Detect which cell encompasses the target text, then output its [X, Y] center coordinate. 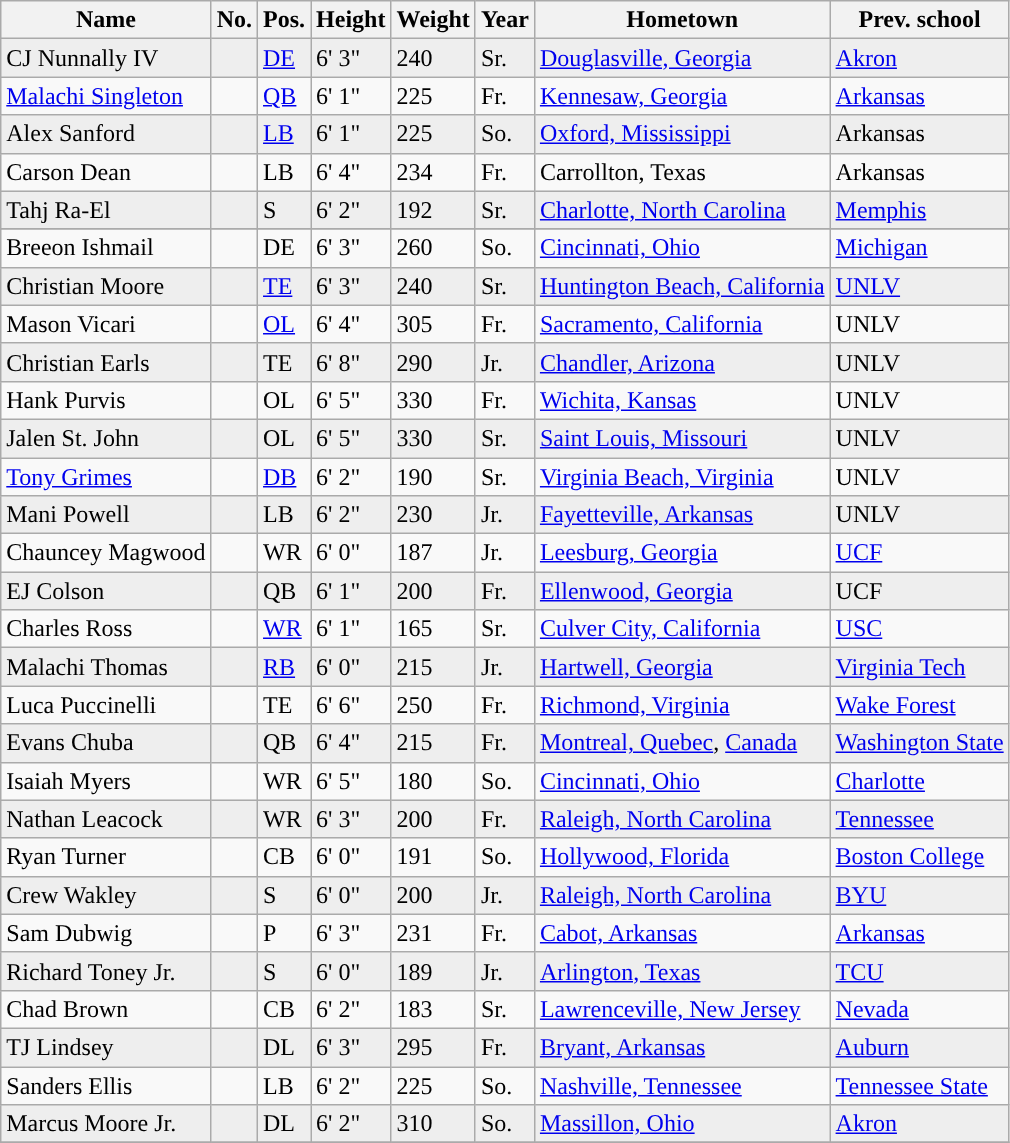
305 [433, 324]
290 [433, 362]
Chandler, Arizona [682, 362]
192 [433, 210]
295 [433, 1047]
165 [433, 629]
Chauncey Magwood [106, 553]
Charlotte, North Carolina [682, 210]
EJ Colson [106, 591]
230 [433, 515]
6' 8" [351, 362]
Alex Sanford [106, 134]
183 [433, 1009]
191 [433, 857]
Hank Purvis [106, 400]
Arlington, Texas [682, 971]
Pos. [284, 20]
Carrollton, Texas [682, 172]
Massillon, Ohio [682, 1124]
Michigan [920, 248]
CJ Nunnally IV [106, 58]
Leesburg, Georgia [682, 553]
Malachi Thomas [106, 667]
Virginia Beach, Virginia [682, 477]
Ellenwood, Georgia [682, 591]
Tennessee State [920, 1085]
Isaiah Myers [106, 781]
Culver City, California [682, 629]
Weight [433, 20]
Height [351, 20]
No. [234, 20]
234 [433, 172]
250 [433, 705]
Washington State [920, 743]
USC [920, 629]
Fayetteville, Arkansas [682, 515]
Montreal, Quebec, Canada [682, 743]
Mani Powell [106, 515]
DB [284, 477]
Tahj Ra-El [106, 210]
Nathan Leacock [106, 819]
Sacramento, California [682, 324]
Sanders Ellis [106, 1085]
RB [284, 667]
310 [433, 1124]
Memphis [920, 210]
Wake Forest [920, 705]
Bryant, Arkansas [682, 1047]
Marcus Moore Jr. [106, 1124]
Richard Toney Jr. [106, 971]
Douglasville, Georgia [682, 58]
260 [433, 248]
Charlotte [920, 781]
TJ Lindsey [106, 1047]
Malachi Singleton [106, 96]
Breeon Ishmail [106, 248]
Crew Wakley [106, 895]
189 [433, 971]
Christian Earls [106, 362]
Lawrenceville, New Jersey [682, 1009]
Year [504, 20]
Christian Moore [106, 286]
Ryan Turner [106, 857]
Evans Chuba [106, 743]
Hollywood, Florida [682, 857]
Chad Brown [106, 1009]
231 [433, 933]
Sam Dubwig [106, 933]
Wichita, Kansas [682, 400]
Name [106, 20]
190 [433, 477]
Tennessee [920, 819]
Nevada [920, 1009]
Carson Dean [106, 172]
6' 6" [351, 705]
TCU [920, 971]
Mason Vicari [106, 324]
Richmond, Virginia [682, 705]
180 [433, 781]
Nashville, Tennessee [682, 1085]
Charles Ross [106, 629]
Huntington Beach, California [682, 286]
Luca Puccinelli [106, 705]
Oxford, Mississippi [682, 134]
Auburn [920, 1047]
Virginia Tech [920, 667]
Jalen St. John [106, 438]
Cabot, Arkansas [682, 933]
P [284, 933]
Kennesaw, Georgia [682, 96]
BYU [920, 895]
187 [433, 553]
Tony Grimes [106, 477]
Boston College [920, 857]
Hometown [682, 20]
Hartwell, Georgia [682, 667]
Prev. school [920, 20]
Saint Louis, Missouri [682, 438]
